Return the [x, y] coordinate for the center point of the cell that contains the specified text.  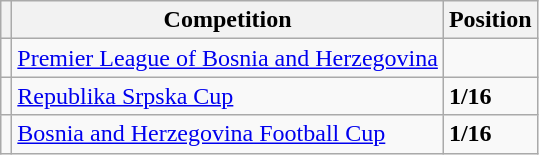
Republika Srpska Cup [228, 96]
Competition [228, 20]
Premier League of Bosnia and Herzegovina [228, 58]
Bosnia and Herzegovina Football Cup [228, 134]
Position [490, 20]
